Determine the (x, y) coordinate at the center of the cell enclosing the given text.  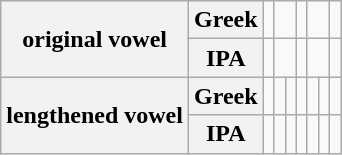
original vowel (95, 39)
lengthened vowel (95, 115)
